Return the [X, Y] coordinate for the center point of the cell that contains the specified text.  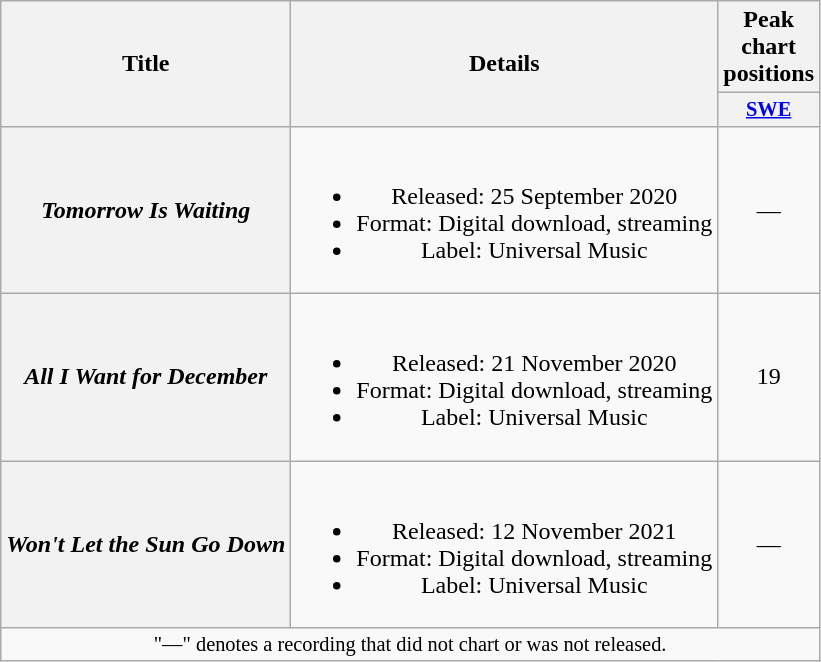
Released: 12 November 2021Format: Digital download, streamingLabel: Universal Music [504, 544]
Released: 25 September 2020Format: Digital download, streamingLabel: Universal Music [504, 210]
Details [504, 64]
All I Want for December [146, 378]
"—" denotes a recording that did not chart or was not released. [410, 645]
Tomorrow Is Waiting [146, 210]
Released: 21 November 2020Format: Digital download, streamingLabel: Universal Music [504, 378]
SWE [769, 110]
Peak chart positions [769, 47]
Title [146, 64]
19 [769, 378]
Won't Let the Sun Go Down [146, 544]
